Extract the (x, y) coordinate from the center of the cell holding the provided text.  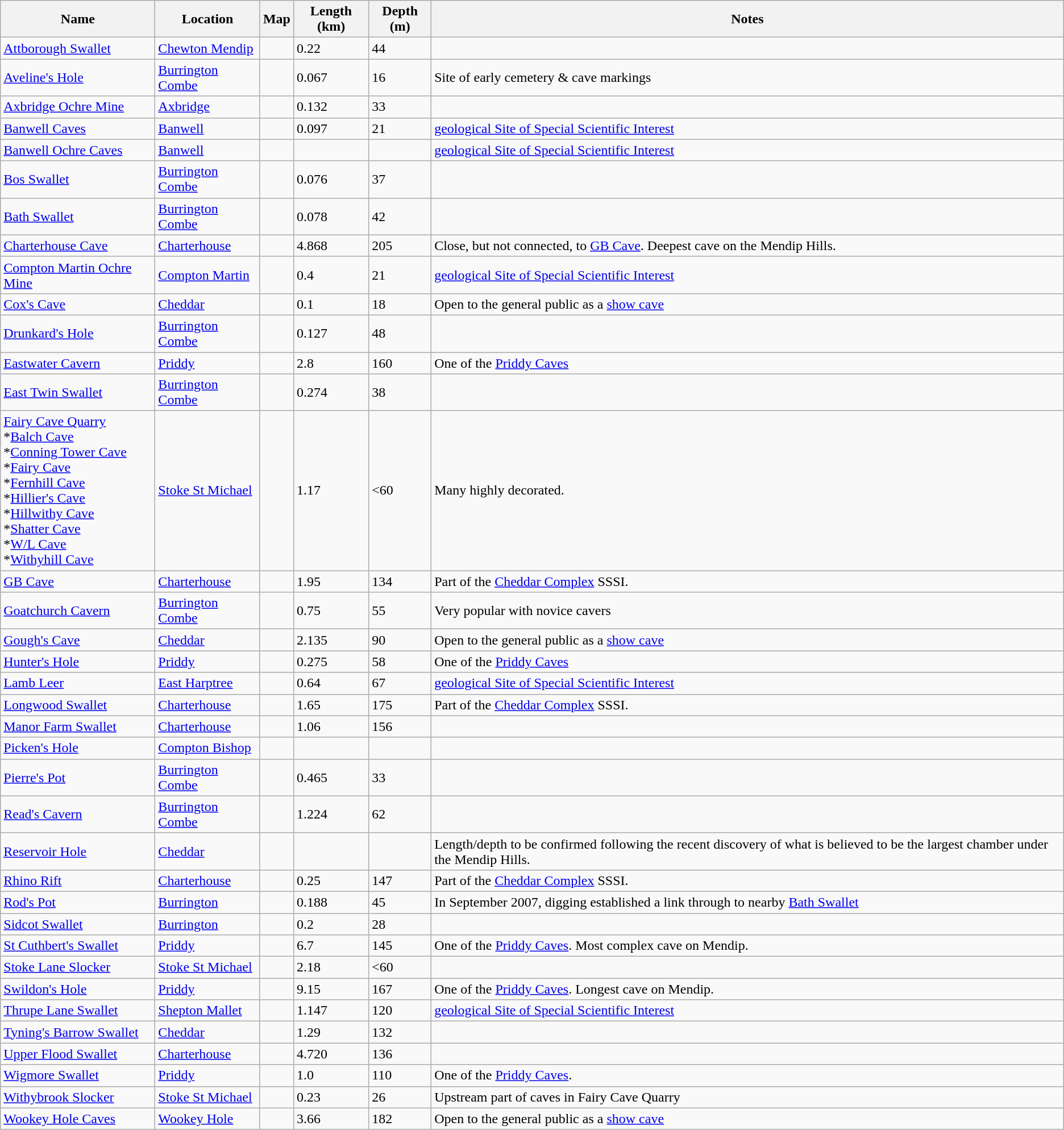
1.147 (331, 1011)
Length/depth to be confirmed following the recent discovery of what is believed to be the largest chamber under the Mendip Hills. (748, 851)
1.95 (331, 581)
58 (400, 662)
45 (400, 902)
In September 2007, digging established a link through to nearby Bath Swallet (748, 902)
Swildon's Hole (78, 989)
0.22 (331, 48)
Wookey Hole (208, 1119)
120 (400, 1011)
67 (400, 683)
One of the Priddy Caves. Most complex cave on Mendip. (748, 946)
0.076 (331, 180)
Upstream part of caves in Fairy Cave Quarry (748, 1097)
East Twin Swallet (78, 392)
2.18 (331, 967)
0.097 (331, 128)
Tyning's Barrow Swallet (78, 1032)
9.15 (331, 989)
Sidcot Swallet (78, 924)
Thrupe Lane Swallet (78, 1011)
160 (400, 363)
Lamb Leer (78, 683)
Fairy Cave Quarry *Balch Cave*Conning Tower Cave*Fairy Cave*Fernhill Cave *Hillier's Cave *Hillwithy Cave*Shatter Cave*W/L Cave*Withyhill Cave (78, 491)
Bos Swallet (78, 180)
Wookey Hole Caves (78, 1119)
0.25 (331, 880)
Length (km) (331, 19)
6.7 (331, 946)
Compton Martin (208, 275)
2.135 (331, 640)
Charterhouse Cave (78, 246)
0.132 (331, 107)
42 (400, 216)
Depth (m) (400, 19)
Compton Martin Ochre Mine (78, 275)
Hunter's Hole (78, 662)
Eastwater Cavern (78, 363)
0.1 (331, 304)
38 (400, 392)
Chewton Mendip (208, 48)
182 (400, 1119)
Rod's Pot (78, 902)
110 (400, 1075)
205 (400, 246)
Bath Swallet (78, 216)
90 (400, 640)
One of the Priddy Caves. (748, 1075)
0.64 (331, 683)
62 (400, 814)
2.8 (331, 363)
55 (400, 610)
St Cuthbert's Swallet (78, 946)
1.17 (331, 491)
1.06 (331, 726)
167 (400, 989)
1.65 (331, 705)
One of the Priddy Caves. Longest cave on Mendip. (748, 989)
Location (208, 19)
Goatchurch Cavern (78, 610)
Axbridge (208, 107)
Cox's Cave (78, 304)
18 (400, 304)
Drunkard's Hole (78, 333)
Rhino Rift (78, 880)
Upper Flood Swallet (78, 1054)
175 (400, 705)
0.23 (331, 1097)
37 (400, 180)
Wigmore Swallet (78, 1075)
134 (400, 581)
147 (400, 880)
Attborough Swallet (78, 48)
Shepton Mallet (208, 1011)
0.75 (331, 610)
Notes (748, 19)
136 (400, 1054)
Gough's Cave (78, 640)
Axbridge Ochre Mine (78, 107)
3.66 (331, 1119)
48 (400, 333)
0.078 (331, 216)
Banwell Caves (78, 128)
0.4 (331, 275)
Compton Bishop (208, 748)
0.465 (331, 778)
4.868 (331, 246)
26 (400, 1097)
156 (400, 726)
0.067 (331, 77)
GB Cave (78, 581)
145 (400, 946)
132 (400, 1032)
1.224 (331, 814)
Site of early cemetery & cave markings (748, 77)
Stoke Lane Slocker (78, 967)
Read's Cavern (78, 814)
0.127 (331, 333)
0.2 (331, 924)
Map (276, 19)
Aveline's Hole (78, 77)
44 (400, 48)
Reservoir Hole (78, 851)
Close, but not connected, to GB Cave. Deepest cave on the Mendip Hills. (748, 246)
Name (78, 19)
Withybrook Slocker (78, 1097)
Banwell Ochre Caves (78, 150)
Manor Farm Swallet (78, 726)
Many highly decorated. (748, 491)
0.188 (331, 902)
Picken's Hole (78, 748)
4.720 (331, 1054)
Very popular with novice cavers (748, 610)
28 (400, 924)
16 (400, 77)
Longwood Swallet (78, 705)
1.29 (331, 1032)
0.275 (331, 662)
1.0 (331, 1075)
East Harptree (208, 683)
Pierre's Pot (78, 778)
0.274 (331, 392)
